From the cell containing the given text, extract its center point as (x, y) coordinate. 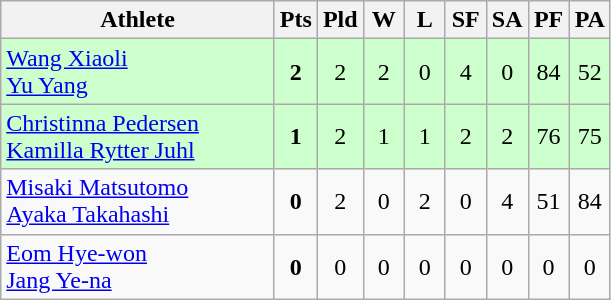
Misaki Matsutomo Ayaka Takahashi (138, 202)
Pts (296, 20)
75 (590, 136)
52 (590, 72)
Wang Xiaoli Yu Yang (138, 72)
PA (590, 20)
Pld (340, 20)
W (384, 20)
Eom Hye-won Jang Ye-na (138, 266)
51 (548, 202)
SA (507, 20)
L (424, 20)
SF (466, 20)
Athlete (138, 20)
Christinna Pedersen Kamilla Rytter Juhl (138, 136)
76 (548, 136)
PF (548, 20)
